Provide the [X, Y] coordinate of the cell's center where the given text is located.  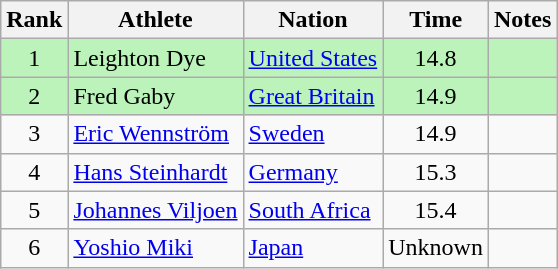
Great Britain [313, 96]
Nation [313, 20]
Rank [34, 20]
South Africa [313, 210]
15.3 [436, 172]
15.4 [436, 210]
Fred Gaby [156, 96]
14.8 [436, 58]
Sweden [313, 134]
Germany [313, 172]
Johannes Viljoen [156, 210]
Yoshio Miki [156, 248]
Japan [313, 248]
United States [313, 58]
5 [34, 210]
3 [34, 134]
Unknown [436, 248]
Notes [522, 20]
1 [34, 58]
Hans Steinhardt [156, 172]
Leighton Dye [156, 58]
Time [436, 20]
4 [34, 172]
6 [34, 248]
Athlete [156, 20]
2 [34, 96]
Eric Wennström [156, 134]
